Determine the (x, y) coordinate at the center of the cell enclosing the given text.  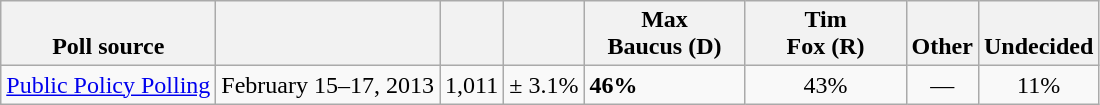
February 15–17, 2013 (328, 85)
1,011 (472, 85)
MaxBaucus (D) (664, 34)
46% (664, 85)
— (942, 85)
Undecided (1038, 34)
Poll source (108, 34)
Other (942, 34)
11% (1038, 85)
TimFox (R) (826, 34)
43% (826, 85)
± 3.1% (544, 85)
Public Policy Polling (108, 85)
